Extract the (X, Y) coordinate from the center of the cell holding the provided text.  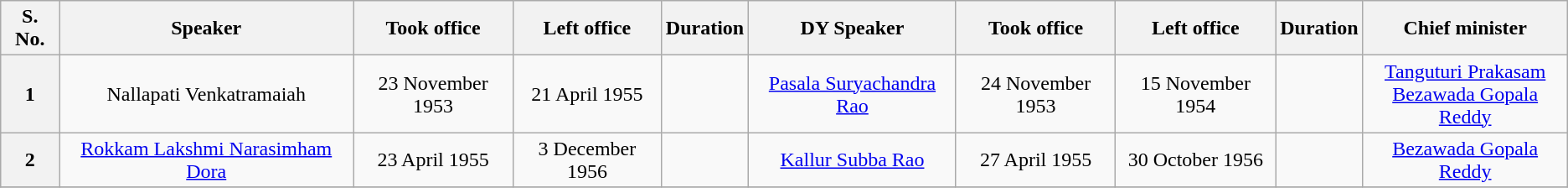
DY Speaker (853, 29)
23 April 1955 (434, 159)
24 November 1953 (1035, 94)
Tanguturi PrakasamBezawada Gopala Reddy (1465, 94)
27 April 1955 (1035, 159)
30 October 1956 (1196, 159)
S. No. (30, 29)
1 (30, 94)
Speaker (206, 29)
Rokkam Lakshmi Narasimham Dora (206, 159)
Pasala Suryachandra Rao (853, 94)
2 (30, 159)
15 November 1954 (1196, 94)
21 April 1955 (586, 94)
Nallapati Venkatramaiah (206, 94)
3 December 1956 (586, 159)
Kallur Subba Rao (853, 159)
23 November 1953 (434, 94)
Bezawada Gopala Reddy (1465, 159)
Chief minister (1465, 29)
